Identify which cell holds the provided text, then report its [X, Y] central coordinate. 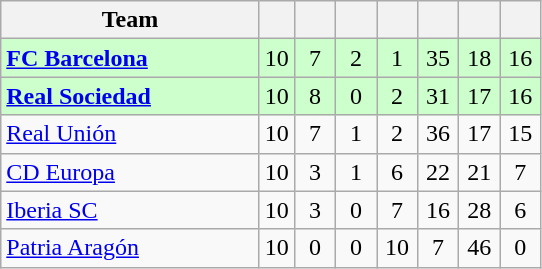
35 [438, 58]
8 [314, 96]
22 [438, 172]
18 [480, 58]
21 [480, 172]
Iberia SC [130, 210]
31 [438, 96]
Team [130, 20]
Real Unión [130, 134]
46 [480, 248]
28 [480, 210]
Patria Aragón [130, 248]
FC Barcelona [130, 58]
15 [520, 134]
36 [438, 134]
CD Europa [130, 172]
Real Sociedad [130, 96]
